Extract the [X, Y] coordinate from the center of the cell holding the provided text.  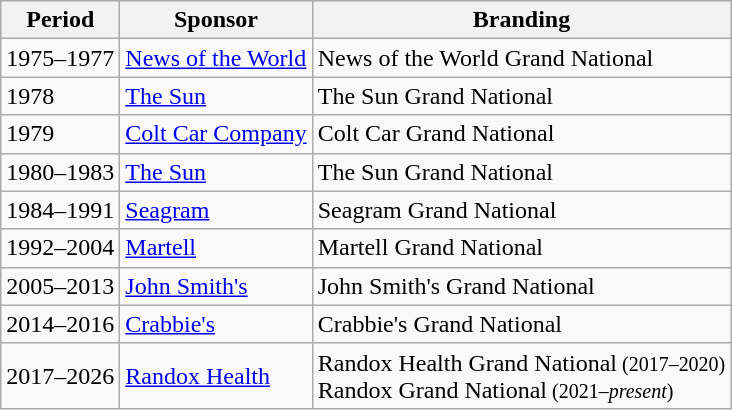
2014–2016 [60, 324]
Seagram Grand National [522, 210]
2017–2026 [60, 376]
Period [60, 20]
John Smith's Grand National [522, 286]
1979 [60, 134]
Crabbie's [216, 324]
1984–1991 [60, 210]
Seagram [216, 210]
John Smith's [216, 286]
Branding [522, 20]
Martell [216, 248]
Colt Car Grand National [522, 134]
News of the World [216, 58]
Sponsor [216, 20]
2005–2013 [60, 286]
Randox Health [216, 376]
Crabbie's Grand National [522, 324]
Martell Grand National [522, 248]
1980–1983 [60, 172]
Colt Car Company [216, 134]
News of the World Grand National [522, 58]
Randox Health Grand National (2017–2020)Randox Grand National (2021–present) [522, 376]
1975–1977 [60, 58]
1992–2004 [60, 248]
1978 [60, 96]
